Search for the cell housing the specified text and yield its (X, Y) center coordinate. 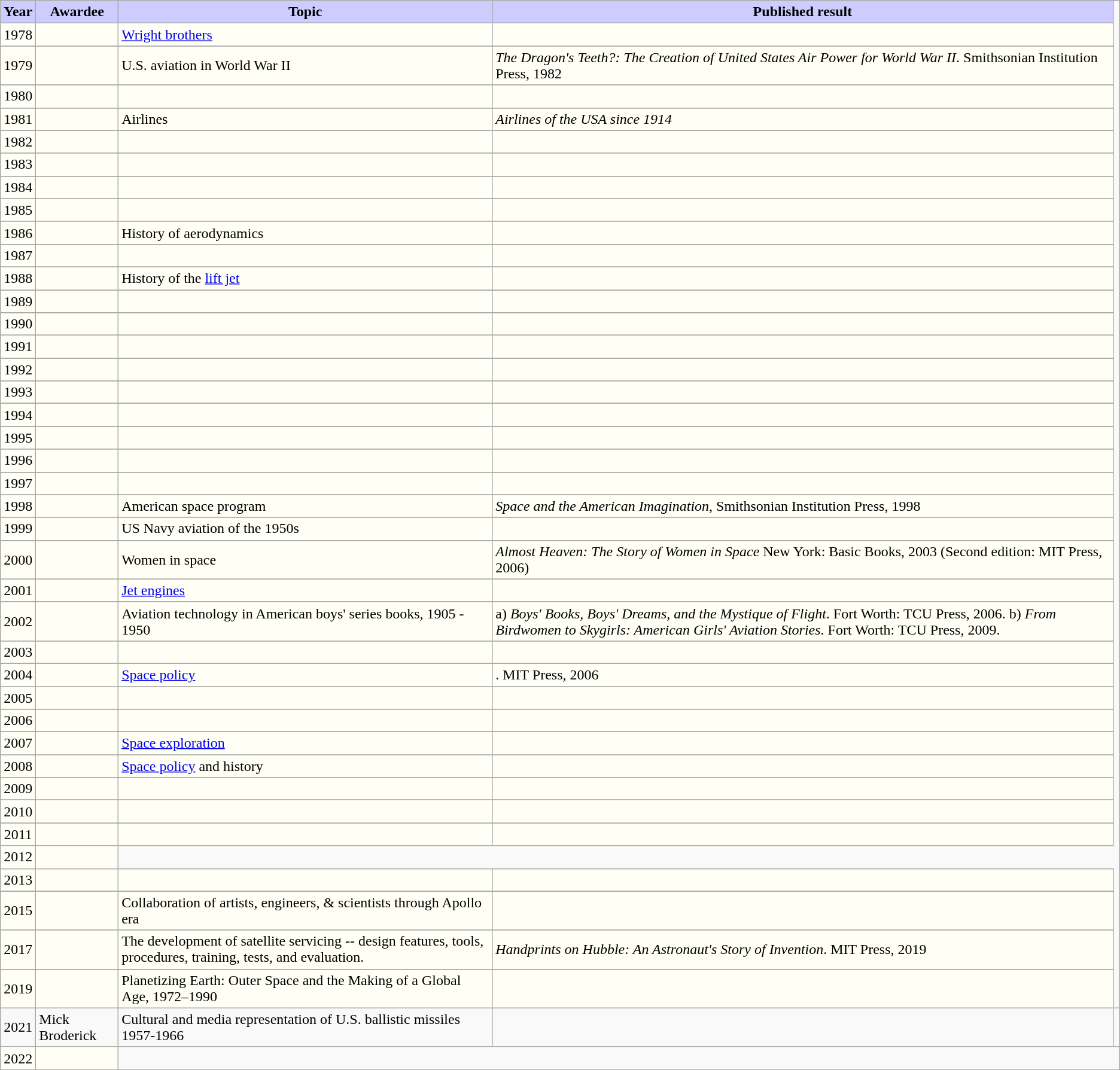
1981 (18, 119)
2000 (18, 560)
2005 (18, 698)
2013 (18, 880)
Cultural and media representation of U.S. ballistic missiles 1957-1966 (305, 1028)
1985 (18, 210)
Collaboration of artists, engineers, & scientists through Apollo era (305, 910)
2010 (18, 812)
2021 (18, 1028)
2012 (18, 857)
Jet engines (305, 590)
1989 (18, 301)
Aviation technology in American boys' series books, 1905 - 1950 (305, 621)
1979 (18, 66)
Space exploration (305, 743)
1993 (18, 392)
. MIT Press, 2006 (803, 675)
Women in space (305, 560)
2004 (18, 675)
Space policy and history (305, 766)
2007 (18, 743)
Wright brothers (305, 35)
1998 (18, 506)
History of aerodynamics (305, 233)
1987 (18, 255)
1986 (18, 233)
2019 (18, 988)
Year (18, 12)
The Dragon's Teeth?: The Creation of United States Air Power for World War II. Smithsonian Institution Press, 1982 (803, 66)
1997 (18, 483)
1988 (18, 278)
Airlines (305, 119)
1996 (18, 461)
1995 (18, 438)
US Navy aviation of the 1950s (305, 529)
2015 (18, 910)
1999 (18, 529)
U.S. aviation in World War II (305, 66)
Topic (305, 12)
Handprints on Hubble: An Astronaut's Story of Invention. MIT Press, 2019 (803, 950)
History of the lift jet (305, 278)
1978 (18, 35)
2009 (18, 789)
Awardee (77, 12)
2006 (18, 721)
2001 (18, 590)
The development of satellite servicing -- design features, tools, procedures, training, tests, and evaluation. (305, 950)
2022 (18, 1058)
Space policy (305, 675)
Space and the American Imagination, Smithsonian Institution Press, 1998 (803, 506)
1994 (18, 415)
1992 (18, 370)
2017 (18, 950)
1984 (18, 187)
1982 (18, 142)
1980 (18, 96)
Almost Heaven: The Story of Women in Space New York: Basic Books, 2003 (Second edition: MIT Press, 2006) (803, 560)
2008 (18, 766)
Published result (803, 12)
2003 (18, 652)
Planetizing Earth: Outer Space and the Making of a Global Age, 1972–1990 (305, 988)
Airlines of the USA since 1914 (803, 119)
American space program (305, 506)
Mick Broderick (77, 1028)
2011 (18, 834)
1983 (18, 164)
1990 (18, 324)
1991 (18, 347)
2002 (18, 621)
